Locate the cell with the specified text and output its (x, y) center coordinate. 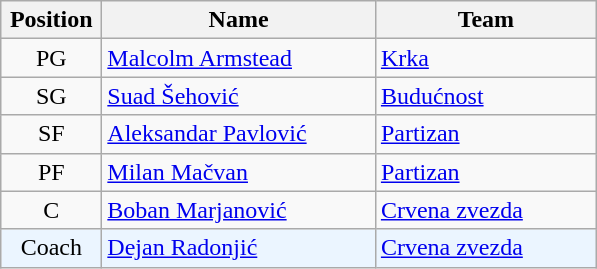
Aleksandar Pavlović (239, 134)
Dejan Radonjić (239, 248)
PF (52, 172)
PG (52, 58)
Name (239, 20)
Malcolm Armstead (239, 58)
Team (486, 20)
Krka (486, 58)
C (52, 210)
Coach (52, 248)
Suad Šehović (239, 96)
Budućnost (486, 96)
SG (52, 96)
SF (52, 134)
Boban Marjanović (239, 210)
Position (52, 20)
Milan Mačvan (239, 172)
